Determine the [X, Y] coordinate at the center of the cell enclosing the given text.  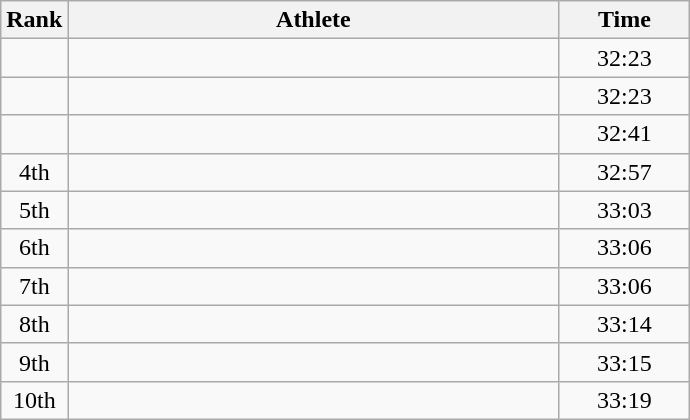
Athlete [314, 20]
32:41 [624, 134]
6th [34, 248]
4th [34, 172]
33:03 [624, 210]
5th [34, 210]
Rank [34, 20]
33:14 [624, 324]
Time [624, 20]
32:57 [624, 172]
9th [34, 362]
8th [34, 324]
10th [34, 400]
7th [34, 286]
33:15 [624, 362]
33:19 [624, 400]
